Search for the cell housing the specified text and yield its (x, y) center coordinate. 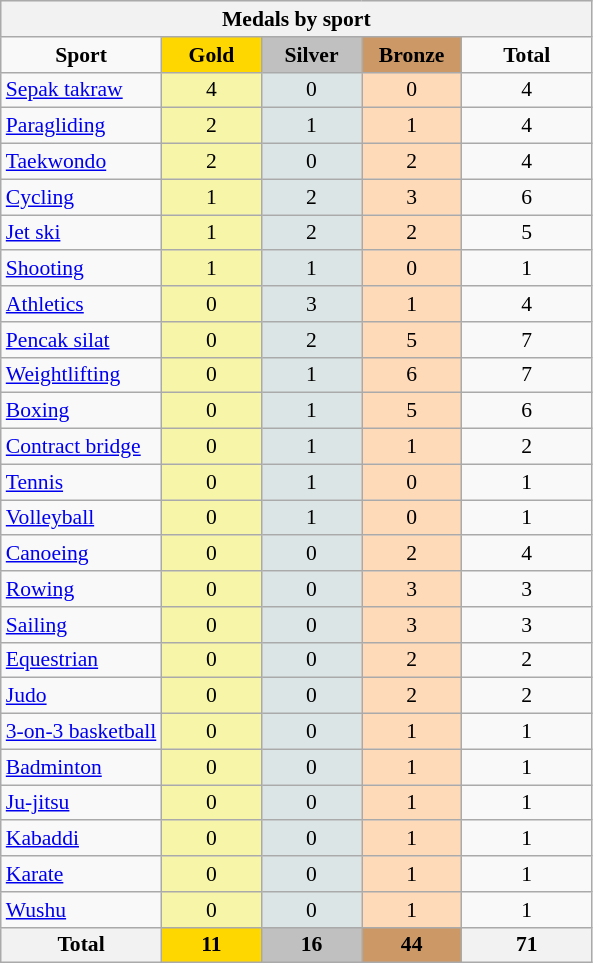
Weightlifting (82, 375)
Sport (82, 55)
Taekwondo (82, 162)
Badminton (82, 767)
Equestrian (82, 660)
11 (211, 945)
71 (527, 945)
Shooting (82, 269)
44 (412, 945)
Sepak takraw (82, 90)
3-on-3 basketball (82, 732)
Boxing (82, 411)
Jet ski (82, 233)
Ju-jitsu (82, 803)
Bronze (412, 55)
Volleyball (82, 518)
Medals by sport (296, 19)
Cycling (82, 197)
Silver (311, 55)
Canoeing (82, 554)
Sailing (82, 625)
Wushu (82, 910)
Paragliding (82, 126)
Karate (82, 874)
Contract bridge (82, 447)
Rowing (82, 589)
16 (311, 945)
Pencak silat (82, 340)
Athletics (82, 304)
Gold (211, 55)
Tennis (82, 482)
Judo (82, 696)
Kabaddi (82, 839)
